Detect which cell encompasses the target text, then output its (x, y) center coordinate. 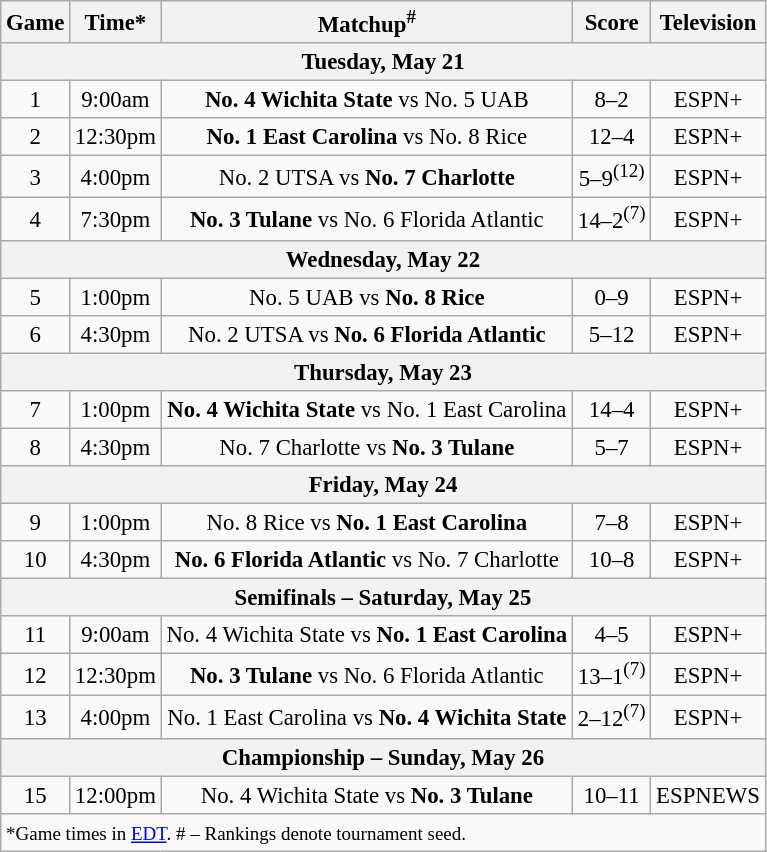
No. 2 UTSA vs No. 7 Charlotte (366, 177)
Time* (116, 22)
No. 4 Wichita State vs No. 3 Tulane (366, 795)
13–1(7) (611, 675)
4–5 (611, 635)
Matchup# (366, 22)
Score (611, 22)
Television (708, 22)
0–9 (611, 297)
10–11 (611, 795)
12–4 (611, 137)
Wednesday, May 22 (383, 259)
5–7 (611, 447)
No. 1 East Carolina vs No. 8 Rice (366, 137)
8 (36, 447)
10 (36, 560)
9 (36, 522)
6 (36, 334)
No. 5 UAB vs No. 8 Rice (366, 297)
3 (36, 177)
Semifinals – Saturday, May 25 (383, 598)
Tuesday, May 21 (383, 62)
No. 4 Wichita State vs No. 5 UAB (366, 100)
13 (36, 717)
15 (36, 795)
8–2 (611, 100)
2–12(7) (611, 717)
Game (36, 22)
No. 1 East Carolina vs No. 4 Wichita State (366, 717)
5 (36, 297)
1 (36, 100)
Thursday, May 23 (383, 372)
12 (36, 675)
10–8 (611, 560)
11 (36, 635)
ESPNEWS (708, 795)
Friday, May 24 (383, 485)
No. 6 Florida Atlantic vs No. 7 Charlotte (366, 560)
4 (36, 219)
5–9(12) (611, 177)
*Game times in EDT. # – Rankings denote tournament seed. (383, 832)
7:30pm (116, 219)
No. 8 Rice vs No. 1 East Carolina (366, 522)
No. 7 Charlotte vs No. 3 Tulane (366, 447)
7 (36, 410)
14–4 (611, 410)
No. 2 UTSA vs No. 6 Florida Atlantic (366, 334)
12:00pm (116, 795)
Championship – Sunday, May 26 (383, 757)
14–2(7) (611, 219)
2 (36, 137)
7–8 (611, 522)
5–12 (611, 334)
